Capture the cell that displays the provided text and extract its (X, Y) central coordinate. 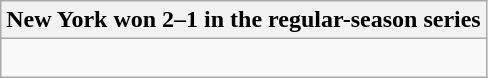
New York won 2–1 in the regular-season series (244, 20)
